Extract the (X, Y) coordinate from the center of the cell holding the provided text.  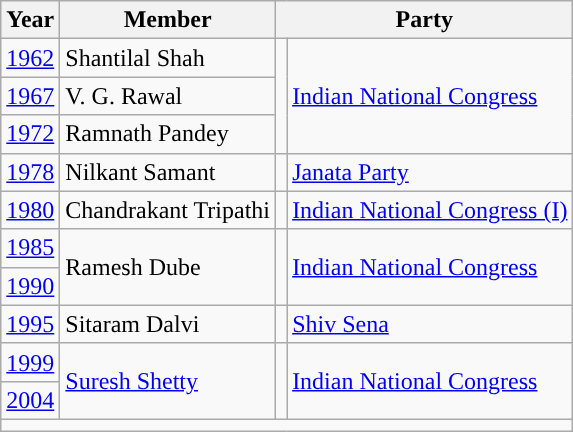
V. G. Rawal (168, 96)
Ramnath Pandey (168, 134)
Janata Party (430, 172)
Member (168, 20)
1985 (30, 248)
2004 (30, 400)
Nilkant Samant (168, 172)
Year (30, 20)
1962 (30, 58)
Indian National Congress (I) (430, 210)
1972 (30, 134)
Suresh Shetty (168, 381)
1978 (30, 172)
Shiv Sena (430, 324)
1967 (30, 96)
1990 (30, 286)
Ramesh Dube (168, 267)
1999 (30, 362)
1980 (30, 210)
Sitaram Dalvi (168, 324)
Chandrakant Tripathi (168, 210)
1995 (30, 324)
Shantilal Shah (168, 58)
Party (424, 20)
